Determine the (x, y) coordinate at the center of the cell enclosing the given text.  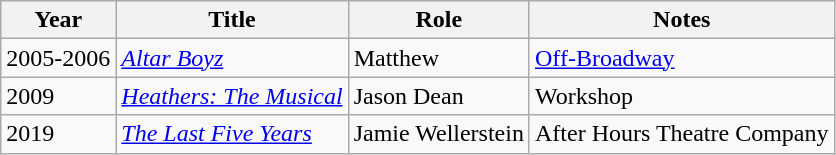
Title (232, 20)
Year (58, 20)
2019 (58, 134)
Jamie Wellerstein (438, 134)
Off-Broadway (682, 58)
After Hours Theatre Company (682, 134)
Heathers: The Musical (232, 96)
The Last Five Years (232, 134)
Notes (682, 20)
2005-2006 (58, 58)
Altar Boyz (232, 58)
Matthew (438, 58)
Role (438, 20)
Workshop (682, 96)
Jason Dean (438, 96)
2009 (58, 96)
